Identify which cell holds the provided text, then report its [X, Y] central coordinate. 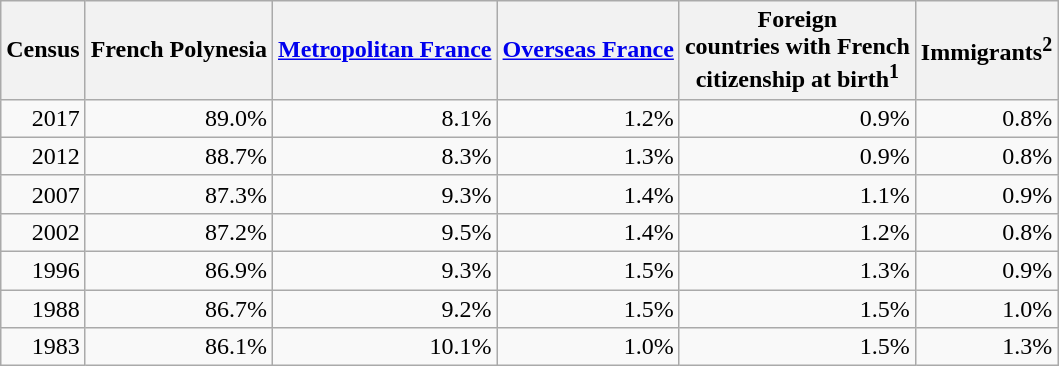
2012 [43, 156]
87.2% [178, 232]
86.7% [178, 309]
8.3% [384, 156]
2017 [43, 118]
Foreigncountries with Frenchcitizenship at birth1 [797, 50]
1.1% [797, 194]
2002 [43, 232]
1988 [43, 309]
10.1% [384, 347]
9.5% [384, 232]
Census [43, 50]
1996 [43, 271]
87.3% [178, 194]
1983 [43, 347]
Overseas France [588, 50]
8.1% [384, 118]
Immigrants2 [986, 50]
9.2% [384, 309]
86.1% [178, 347]
89.0% [178, 118]
88.7% [178, 156]
Metropolitan France [384, 50]
French Polynesia [178, 50]
2007 [43, 194]
86.9% [178, 271]
